Provide the (x, y) coordinate of the cell's center where the given text is located.  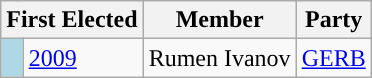
Rumen Ivanov (220, 58)
GERB (334, 58)
2009 (83, 58)
Party (334, 20)
Member (220, 20)
First Elected (72, 20)
